Find where the given text appears and provide that cell's center as [X, Y] coordinate. 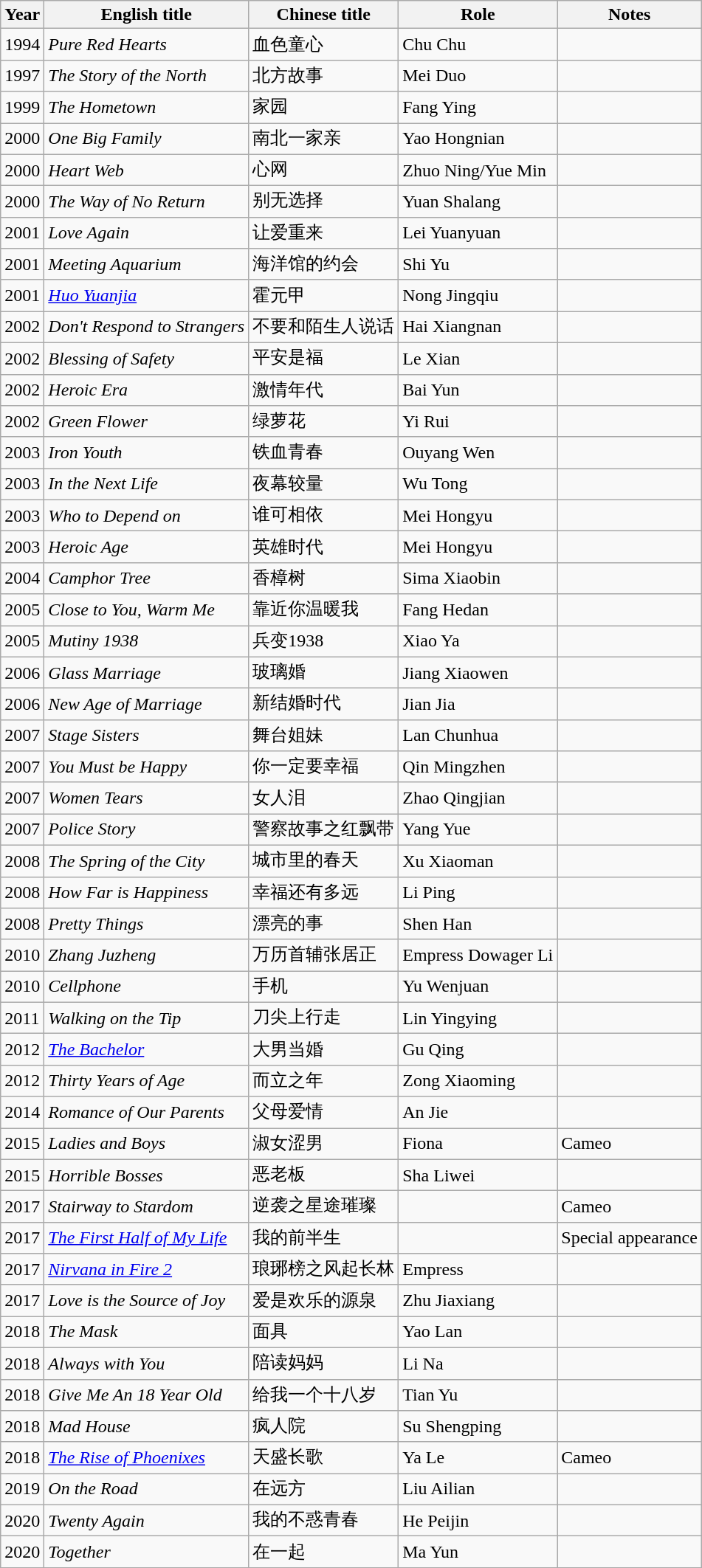
Shi Yu [478, 264]
Thirty Years of Age [146, 1080]
Blessing of Safety [146, 359]
An Jie [478, 1113]
Chinese title [323, 15]
霍元甲 [323, 295]
Always with You [146, 1364]
Green Flower [146, 422]
漂亮的事 [323, 924]
家园 [323, 108]
琅琊榜之风起长林 [323, 1269]
而立之年 [323, 1080]
铁血青春 [323, 453]
我的不惑青春 [323, 1520]
1999 [22, 108]
Fiona [478, 1144]
Zhu Jiaxiang [478, 1300]
2011 [22, 1018]
On the Road [146, 1489]
Qin Mingzhen [478, 767]
手机 [323, 987]
血色童心 [323, 44]
Zhuo Ning/Yue Min [478, 170]
He Peijin [478, 1520]
Fang Hedan [478, 609]
Fang Ying [478, 108]
女人泪 [323, 798]
Gu Qing [478, 1049]
平安是福 [323, 359]
Heart Web [146, 170]
我的前半生 [323, 1238]
Stairway to Stardom [146, 1207]
夜幕较量 [323, 484]
How Far is Happiness [146, 893]
大男当婚 [323, 1049]
Camphor Tree [146, 578]
The Rise of Phoenixes [146, 1458]
Huo Yuanjia [146, 295]
The Story of the North [146, 75]
Tian Yu [478, 1395]
Lan Chunhua [478, 735]
你一定要幸福 [323, 767]
城市里的春天 [323, 860]
The Spring of the City [146, 860]
You Must be Happy [146, 767]
Glass Marriage [146, 673]
万历首辅张居正 [323, 955]
Together [146, 1553]
Shen Han [478, 924]
Jian Jia [478, 704]
父母爱情 [323, 1113]
2014 [22, 1113]
Ma Yun [478, 1553]
Walking on the Tip [146, 1018]
Zhao Qingjian [478, 798]
警察故事之红飘带 [323, 829]
Mei Duo [478, 75]
Women Tears [146, 798]
1997 [22, 75]
Jiang Xiaowen [478, 673]
Ya Le [478, 1458]
Empress [478, 1269]
New Age of Marriage [146, 704]
Empress Dowager Li [478, 955]
爱是欢乐的源泉 [323, 1300]
Ouyang Wen [478, 453]
Stage Sisters [146, 735]
Bai Yun [478, 390]
Horrible Bosses [146, 1175]
Xu Xiaoman [478, 860]
The First Half of My Life [146, 1238]
In the Next Life [146, 484]
Mutiny 1938 [146, 642]
Police Story [146, 829]
Heroic Age [146, 548]
Liu Ailian [478, 1489]
Notes [630, 15]
Role [478, 15]
谁可相依 [323, 515]
Meeting Aquarium [146, 264]
香樟树 [323, 578]
Pretty Things [146, 924]
Close to You, Warm Me [146, 609]
刀尖上行走 [323, 1018]
Yao Lan [478, 1333]
Cellphone [146, 987]
Who to Depend on [146, 515]
激情年代 [323, 390]
Sima Xiaobin [478, 578]
Give Me An 18 Year Old [146, 1395]
Zhang Juzheng [146, 955]
Lin Yingying [478, 1018]
舞台姐妹 [323, 735]
兵变1938 [323, 642]
逆袭之星途璀璨 [323, 1207]
Xiao Ya [478, 642]
新结婚时代 [323, 704]
Pure Red Hearts [146, 44]
Yi Rui [478, 422]
Yang Yue [478, 829]
疯人院 [323, 1427]
玻璃婚 [323, 673]
Yao Hongnian [478, 139]
Yu Wenjuan [478, 987]
英雄时代 [323, 548]
Sha Liwei [478, 1175]
Li Na [478, 1364]
给我一个十八岁 [323, 1395]
海洋馆的约会 [323, 264]
Nirvana in Fire 2 [146, 1269]
Nong Jingqiu [478, 295]
心网 [323, 170]
Lei Yuanyuan [478, 233]
Love Again [146, 233]
Hai Xiangnan [478, 328]
Le Xian [478, 359]
天盛长歌 [323, 1458]
恶老板 [323, 1175]
Ladies and Boys [146, 1144]
Zong Xiaoming [478, 1080]
Heroic Era [146, 390]
1994 [22, 44]
2004 [22, 578]
在一起 [323, 1553]
Iron Youth [146, 453]
Chu Chu [478, 44]
让爱重来 [323, 233]
Romance of Our Parents [146, 1113]
2019 [22, 1489]
Twenty Again [146, 1520]
The Bachelor [146, 1049]
Year [22, 15]
Don't Respond to Strangers [146, 328]
在远方 [323, 1489]
面具 [323, 1333]
The Way of No Return [146, 202]
幸福还有多远 [323, 893]
Mad House [146, 1427]
别无选择 [323, 202]
北方故事 [323, 75]
Su Shengping [478, 1427]
不要和陌生人说话 [323, 328]
Special appearance [630, 1238]
The Hometown [146, 108]
Yuan Shalang [478, 202]
Li Ping [478, 893]
One Big Family [146, 139]
绿萝花 [323, 422]
The Mask [146, 1333]
Love is the Source of Joy [146, 1300]
南北一家亲 [323, 139]
陪读妈妈 [323, 1364]
English title [146, 15]
淑女涩男 [323, 1144]
靠近你温暖我 [323, 609]
Wu Tong [478, 484]
